Locate the cell with the specified text and output its [x, y] center coordinate. 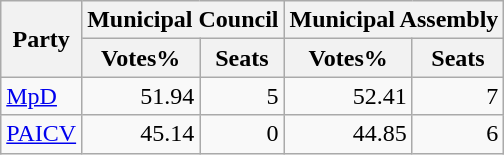
45.14 [141, 134]
0 [242, 134]
44.85 [348, 134]
Municipal Assembly [394, 20]
5 [242, 96]
Municipal Council [183, 20]
Party [42, 39]
7 [458, 96]
6 [458, 134]
51.94 [141, 96]
PAICV [42, 134]
MpD [42, 96]
52.41 [348, 96]
